For the text-containing cell, return its midpoint in (x, y) coordinate format. 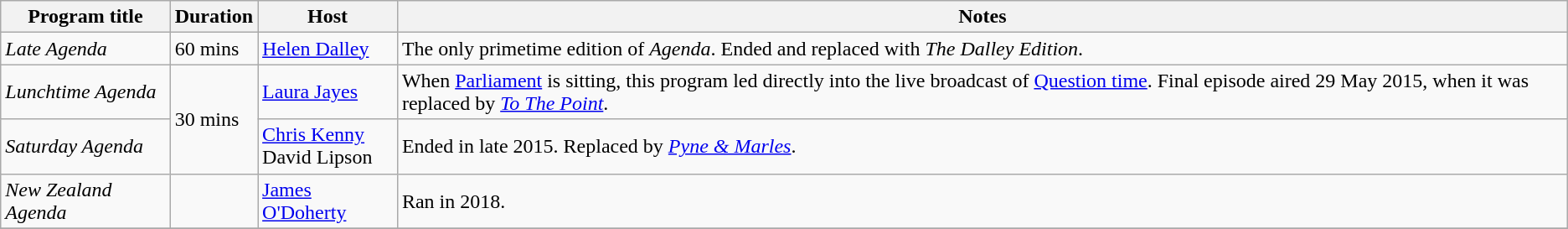
Ran in 2018. (982, 201)
Host (328, 17)
Notes (982, 17)
Ended in late 2015. Replaced by Pyne & Marles. (982, 146)
Chris Kenny David Lipson (328, 146)
Laura Jayes (328, 92)
Duration (214, 17)
60 mins (214, 49)
Late Agenda (85, 49)
The only primetime edition of Agenda. Ended and replaced with The Dalley Edition. (982, 49)
Helen Dalley (328, 49)
James O'Doherty (328, 201)
Program title (85, 17)
New Zealand Agenda (85, 201)
30 mins (214, 119)
Lunchtime Agenda (85, 92)
Saturday Agenda (85, 146)
